Provide the [x, y] coordinate of the cell's center where the given text is located.  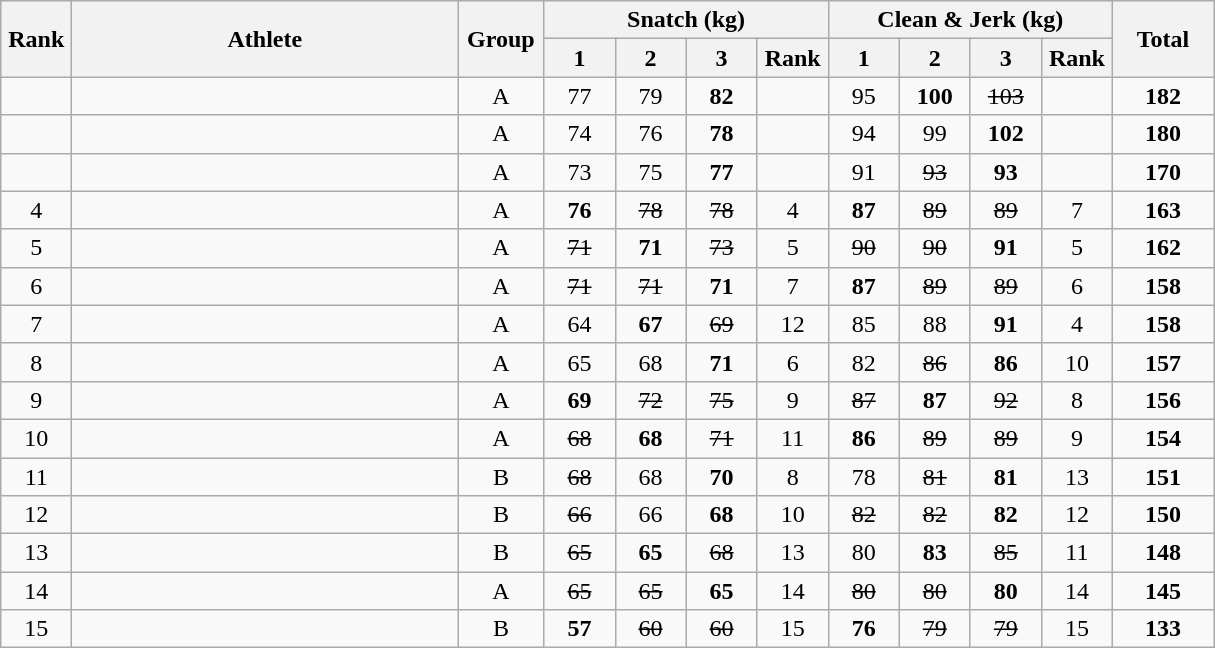
57 [580, 629]
103 [1006, 96]
Athlete [265, 39]
Group [501, 39]
92 [1006, 400]
151 [1162, 477]
145 [1162, 591]
95 [864, 96]
170 [1162, 172]
83 [934, 553]
148 [1162, 553]
156 [1162, 400]
100 [934, 96]
Snatch (kg) [686, 20]
74 [580, 134]
94 [864, 134]
133 [1162, 629]
154 [1162, 438]
67 [650, 324]
88 [934, 324]
157 [1162, 362]
102 [1006, 134]
163 [1162, 210]
150 [1162, 515]
70 [722, 477]
72 [650, 400]
64 [580, 324]
Total [1162, 39]
162 [1162, 248]
Clean & Jerk (kg) [970, 20]
180 [1162, 134]
99 [934, 134]
182 [1162, 96]
